From the cell containing the given text, extract its center point as [x, y] coordinate. 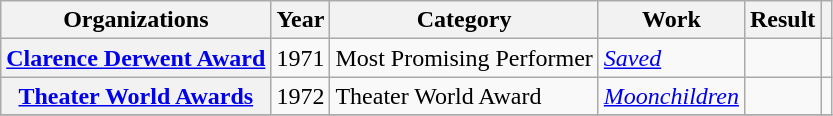
Result [782, 20]
Most Promising Performer [464, 58]
Year [300, 20]
Theater World Award [464, 96]
Work [671, 20]
Theater World Awards [136, 96]
Clarence Derwent Award [136, 58]
Saved [671, 58]
1972 [300, 96]
Moonchildren [671, 96]
1971 [300, 58]
Organizations [136, 20]
Category [464, 20]
